Return the (x, y) coordinate for the center point of the cell that contains the specified text.  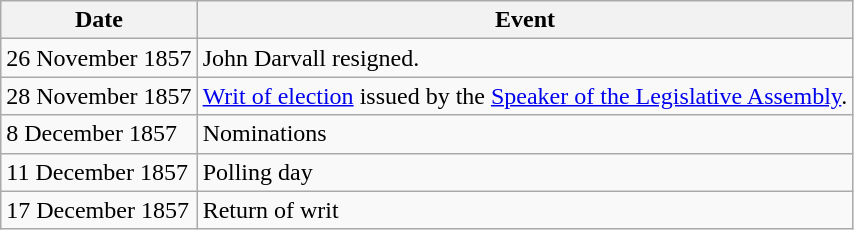
28 November 1857 (99, 96)
11 December 1857 (99, 172)
17 December 1857 (99, 210)
Polling day (525, 172)
Writ of election issued by the Speaker of the Legislative Assembly. (525, 96)
Return of writ (525, 210)
26 November 1857 (99, 58)
Date (99, 20)
John Darvall resigned. (525, 58)
Event (525, 20)
Nominations (525, 134)
8 December 1857 (99, 134)
